Output the [x, y] coordinate of the center of the cell containing the given text.  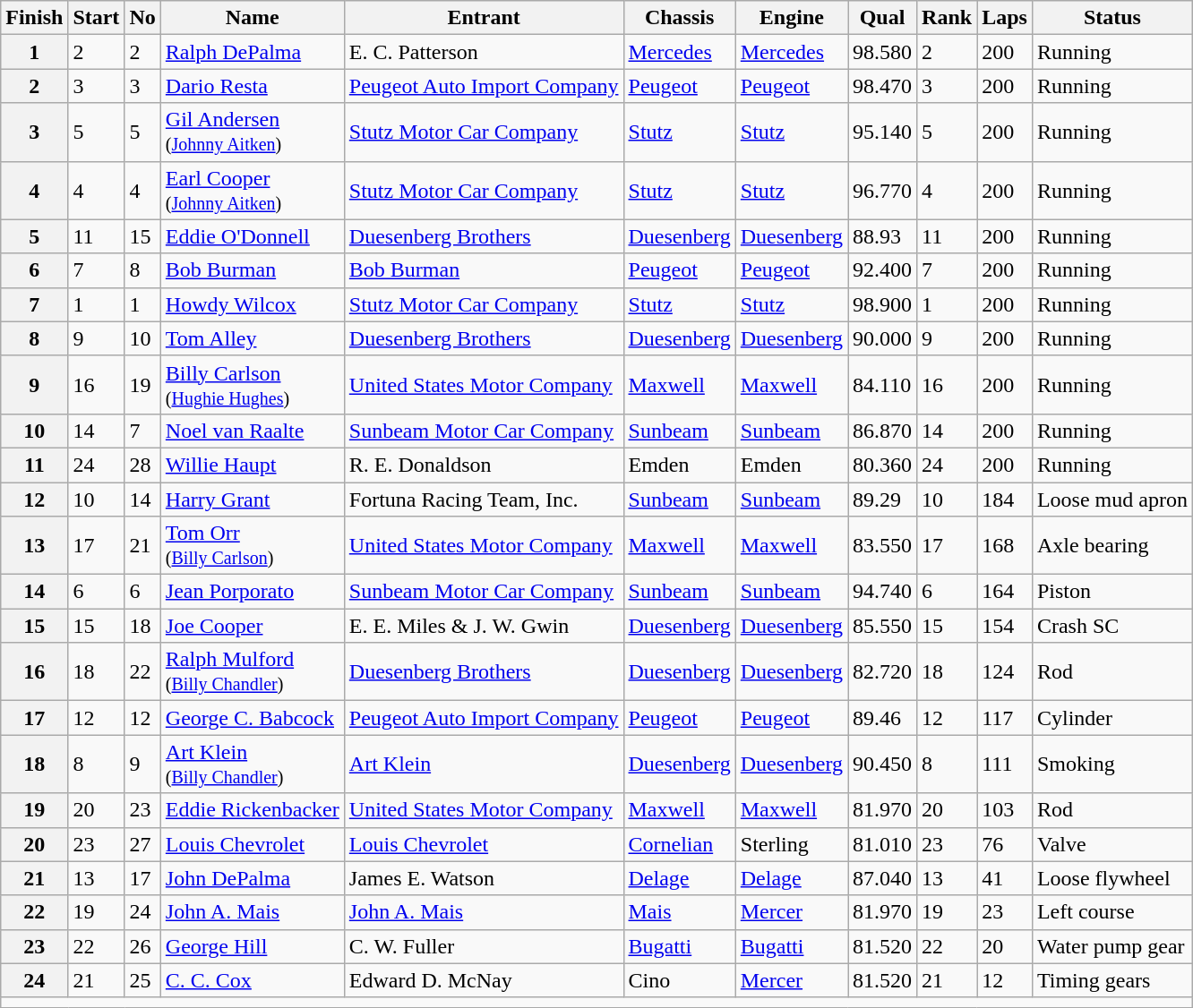
84.110 [881, 385]
Piston [1112, 592]
Crash SC [1112, 626]
Smoking [1112, 765]
James E. Watson [484, 878]
98.580 [881, 52]
Left course [1112, 912]
89.46 [881, 718]
R. E. Donaldson [484, 465]
Joe Cooper [253, 626]
E. E. Miles & J. W. Gwin [484, 626]
Mais [679, 912]
164 [1005, 592]
117 [1005, 718]
98.470 [881, 86]
E. C. Patterson [484, 52]
Valve [1112, 844]
Eddie Rickenbacker [253, 810]
168 [1005, 546]
124 [1005, 671]
C. W. Fuller [484, 946]
C. C. Cox [253, 980]
Harry Grant [253, 499]
Engine [792, 18]
Timing gears [1112, 980]
Earl Cooper(Johnny Aitken) [253, 190]
Edward D. McNay [484, 980]
Start [97, 18]
George Hill [253, 946]
Ralph DePalma [253, 52]
154 [1005, 626]
Sterling [792, 844]
Finish [34, 18]
96.770 [881, 190]
Laps [1005, 18]
Name [253, 18]
26 [142, 946]
Fortuna Racing Team, Inc. [484, 499]
Jean Porporato [253, 592]
98.900 [881, 304]
81.010 [881, 844]
Gil Andersen(Johnny Aitken) [253, 132]
No [142, 18]
103 [1005, 810]
Eddie O'Donnell [253, 236]
27 [142, 844]
George C. Babcock [253, 718]
111 [1005, 765]
John DePalma [253, 878]
Tom Alley [253, 338]
Entrant [484, 18]
94.740 [881, 592]
92.400 [881, 270]
Axle bearing [1112, 546]
Loose mud apron [1112, 499]
85.550 [881, 626]
184 [1005, 499]
Water pump gear [1112, 946]
Rank [948, 18]
Noel van Raalte [253, 431]
87.040 [881, 878]
28 [142, 465]
90.000 [881, 338]
Art Klein [484, 765]
25 [142, 980]
89.29 [881, 499]
Dario Resta [253, 86]
95.140 [881, 132]
86.870 [881, 431]
Tom Orr (Billy Carlson) [253, 546]
82.720 [881, 671]
Art Klein(Billy Chandler) [253, 765]
Loose flywheel [1112, 878]
88.93 [881, 236]
Ralph Mulford(Billy Chandler) [253, 671]
Cino [679, 980]
Billy Carlson(Hughie Hughes) [253, 385]
Chassis [679, 18]
90.450 [881, 765]
Qual [881, 18]
Willie Haupt [253, 465]
Status [1112, 18]
80.360 [881, 465]
41 [1005, 878]
Howdy Wilcox [253, 304]
Cylinder [1112, 718]
76 [1005, 844]
Cornelian [679, 844]
83.550 [881, 546]
